Search for the cell housing the specified text and yield its (X, Y) center coordinate. 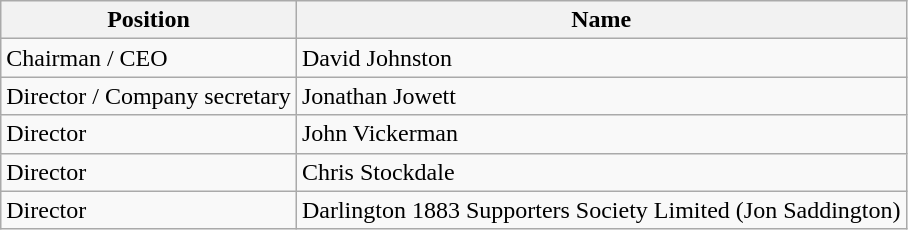
Position (149, 20)
Jonathan Jowett (601, 96)
Chris Stockdale (601, 172)
Chairman / CEO (149, 58)
Darlington 1883 Supporters Society Limited (Jon Saddington) (601, 210)
David Johnston (601, 58)
John Vickerman (601, 134)
Name (601, 20)
Director / Company secretary (149, 96)
